Scan for the cell matching the given text and deliver its (x, y) coordinate at center. 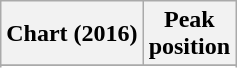
Peak position (189, 34)
Chart (2016) (72, 34)
